Identify which cell holds the provided text, then report its [x, y] central coordinate. 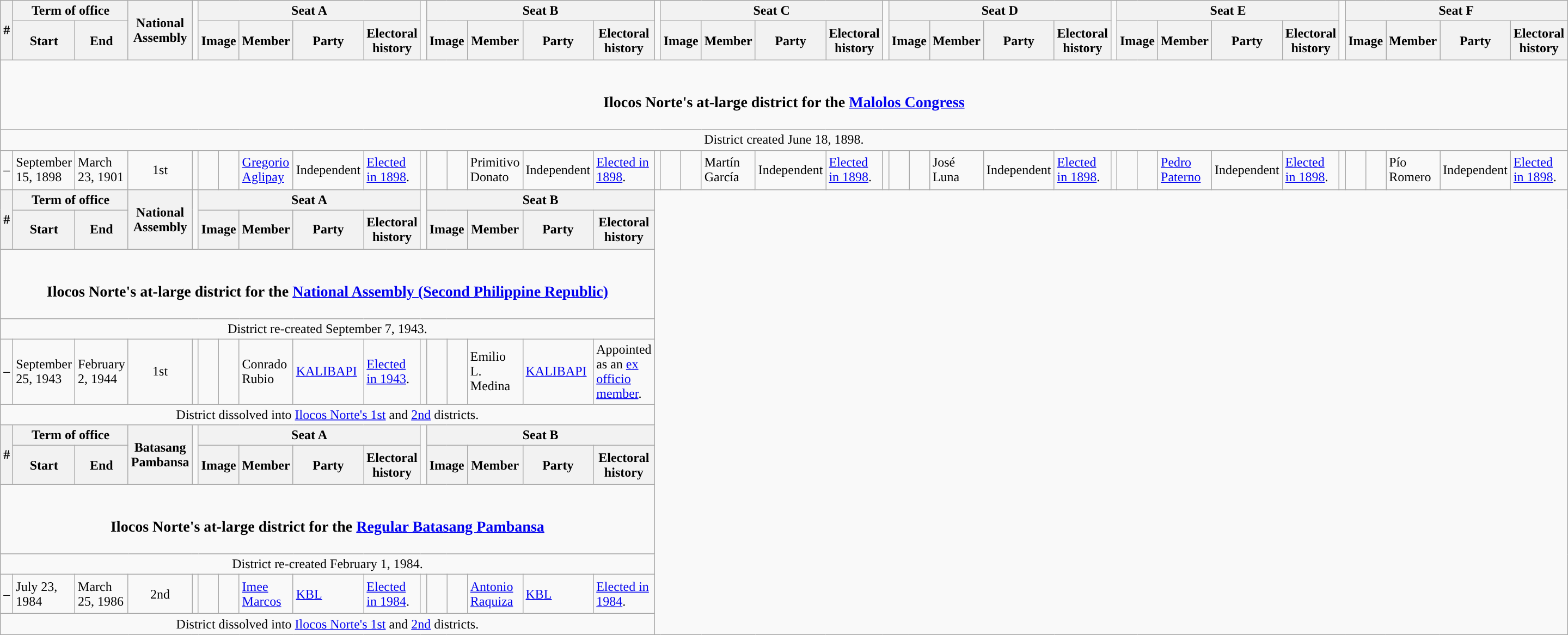
September 15, 1898 [44, 170]
Ilocos Norte's at-large district for the National Assembly (Second Philippine Republic) [328, 284]
Appointed as an ex officio member. [624, 371]
Gregorio Aglipay [266, 170]
Seat C [771, 11]
Pío Romero [1413, 170]
District created June 18, 1898. [784, 140]
July 23, 1984 [44, 594]
BatasangPambansa [160, 455]
Elected in 1943. [392, 371]
Emilio L. Medina [495, 371]
District re-created February 1, 1984. [328, 564]
Pedro Paterno [1185, 170]
2nd [160, 594]
Seat E [1228, 11]
Ilocos Norte's at-large district for the Malolos Congress [784, 95]
District re-created September 7, 1943. [328, 329]
Ilocos Norte's at-large district for the Regular Batasang Pambansa [328, 519]
March 23, 1901 [102, 170]
Antonio Raquiza [495, 594]
Primitivo Donato [495, 170]
September 25, 1943 [44, 371]
February 2, 1944 [102, 371]
José Luna [956, 170]
Imee Marcos [266, 594]
Conrado Rubio [266, 371]
Seat D [1000, 11]
Seat F [1456, 11]
Martín García [728, 170]
March 25, 1986 [102, 594]
